Identify which cell holds the provided text, then report its [X, Y] central coordinate. 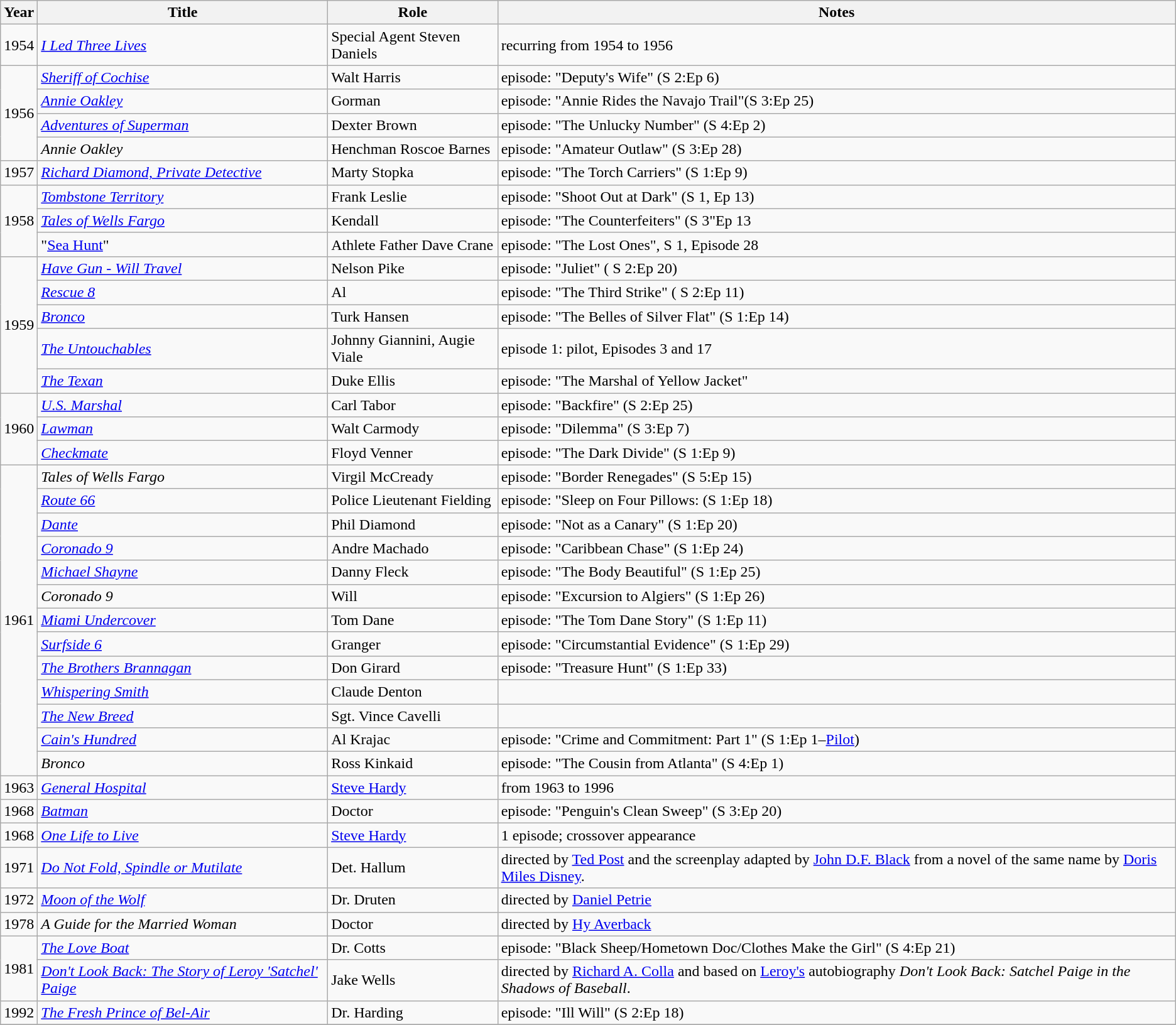
episode: "The Marshal of Yellow Jacket" [837, 381]
1960 [19, 429]
1963 [19, 788]
Don Girard [413, 668]
The Untouchables [183, 349]
General Hospital [183, 788]
episode: "Backfire" (S 2:Ep 25) [837, 405]
Surfside 6 [183, 644]
episode: "Dilemma" (S 3:Ep 7) [837, 429]
Carl Tabor [413, 405]
Adventures of Superman [183, 125]
episode: "The Cousin from Atlanta" (S 4:Ep 1) [837, 764]
episode: "Caribbean Chase" (S 1:Ep 24) [837, 548]
episode 1: pilot, Episodes 3 and 17 [837, 349]
The Fresh Prince of Bel-Air [183, 1012]
Ross Kinkaid [413, 764]
Notes [837, 13]
directed by Hy Averback [837, 924]
Phil Diamond [413, 524]
Sheriff of Cochise [183, 77]
A Guide for the Married Woman [183, 924]
Role [413, 13]
The Love Boat [183, 948]
Whispering Smith [183, 691]
Special Agent Steven Daniels [413, 45]
episode: "Crime and Commitment: Part 1" (S 1:Ep 1–Pilot) [837, 740]
from 1963 to 1996 [837, 788]
Walt Carmody [413, 429]
Tom Dane [413, 620]
1957 [19, 173]
Henchman Roscoe Barnes [413, 149]
1971 [19, 868]
Floyd Venner [413, 453]
episode: "Circumstantial Evidence" (S 1:Ep 29) [837, 644]
Rescue 8 [183, 292]
Will [413, 596]
1954 [19, 45]
Duke Ellis [413, 381]
Tombstone Territory [183, 197]
episode: "The Tom Dane Story" (S 1:Ep 11) [837, 620]
episode: "Sleep on Four Pillows: (S 1:Ep 18) [837, 501]
Jake Wells [413, 980]
episode: "The Torch Carriers" (S 1:Ep 9) [837, 173]
Batman [183, 811]
directed by Daniel Petrie [837, 900]
Andre Machado [413, 548]
Gorman [413, 101]
episode: "Shoot Out at Dark" (S 1, Ep 13) [837, 197]
directed by Ted Post and the screenplay adapted by John D.F. Black from a novel of the same name by Doris Miles Disney. [837, 868]
Walt Harris [413, 77]
Johnny Giannini, Augie Viale [413, 349]
Det. Hallum [413, 868]
episode: "Treasure Hunt" (S 1:Ep 33) [837, 668]
1 episode; crossover appearance [837, 835]
Have Gun - Will Travel [183, 268]
episode: "Excursion to Algiers" (S 1:Ep 26) [837, 596]
Nelson Pike [413, 268]
Do Not Fold, Spindle or Mutilate [183, 868]
Frank Leslie [413, 197]
episode: "The Dark Divide" (S 1:Ep 9) [837, 453]
Sgt. Vince Cavelli [413, 715]
Lawman [183, 429]
episode: "The Lost Ones", S 1, Episode 28 [837, 244]
Dr. Druten [413, 900]
U.S. Marshal [183, 405]
episode: "The Unlucky Number" (S 4:Ep 2) [837, 125]
episode: "The Body Beautiful" (S 1:Ep 25) [837, 572]
episode: "Penguin's Clean Sweep" (S 3:Ep 20) [837, 811]
"Sea Hunt" [183, 244]
Route 66 [183, 501]
episode: "Ill Will" (S 2:Ep 18) [837, 1012]
1972 [19, 900]
Title [183, 13]
episode: "The Third Strike" ( S 2:Ep 11) [837, 292]
episode: "The Counterfeiters" (S 3"Ep 13 [837, 220]
Dr. Cotts [413, 948]
1978 [19, 924]
Cain's Hundred [183, 740]
1959 [19, 324]
Danny Fleck [413, 572]
I Led Three Lives [183, 45]
episode: "Juliet" ( S 2:Ep 20) [837, 268]
Year [19, 13]
episode: "Black Sheep/Hometown Doc/Clothes Make the Girl" (S 4:Ep 21) [837, 948]
episode: "Not as a Canary" (S 1:Ep 20) [837, 524]
Richard Diamond, Private Detective [183, 173]
directed by Richard A. Colla and based on Leroy's autobiography Don't Look Back: Satchel Paige in the Shadows of Baseball. [837, 980]
Miami Undercover [183, 620]
Al [413, 292]
1961 [19, 621]
Police Lieutenant Fielding [413, 501]
Checkmate [183, 453]
Turk Hansen [413, 316]
episode: "The Belles of Silver Flat" (S 1:Ep 14) [837, 316]
1981 [19, 968]
episode: "Deputy's Wife" (S 2:Ep 6) [837, 77]
episode: "Border Renegades" (S 5:Ep 15) [837, 477]
1956 [19, 113]
Michael Shayne [183, 572]
1992 [19, 1012]
Dr. Harding [413, 1012]
Athlete Father Dave Crane [413, 244]
Granger [413, 644]
Moon of the Wolf [183, 900]
Dante [183, 524]
The New Breed [183, 715]
Don't Look Back: The Story of Leroy 'Satchel' Paige [183, 980]
1958 [19, 220]
episode: "Annie Rides the Navajo Trail"(S 3:Ep 25) [837, 101]
Virgil McCready [413, 477]
recurring from 1954 to 1956 [837, 45]
Claude Denton [413, 691]
The Brothers Brannagan [183, 668]
Marty Stopka [413, 173]
Al Krajac [413, 740]
Dexter Brown [413, 125]
One Life to Live [183, 835]
episode: "Amateur Outlaw" (S 3:Ep 28) [837, 149]
The Texan [183, 381]
Kendall [413, 220]
